Output the (x, y) coordinate of the center of the cell containing the given text.  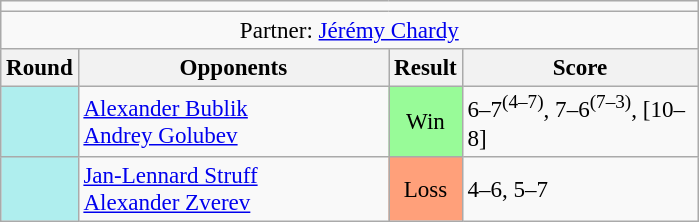
Jan-Lennard Struff Alexander Zverev (234, 190)
Opponents (234, 68)
6–7(4–7), 7–6(7–3), [10–8] (580, 122)
4–6, 5–7 (580, 190)
Round (40, 68)
Partner: Jérémy Chardy (350, 31)
Score (580, 68)
Alexander Bublik Andrey Golubev (234, 122)
Win (426, 122)
Result (426, 68)
Loss (426, 190)
